Scan for the cell matching the given text and deliver its [x, y] coordinate at center. 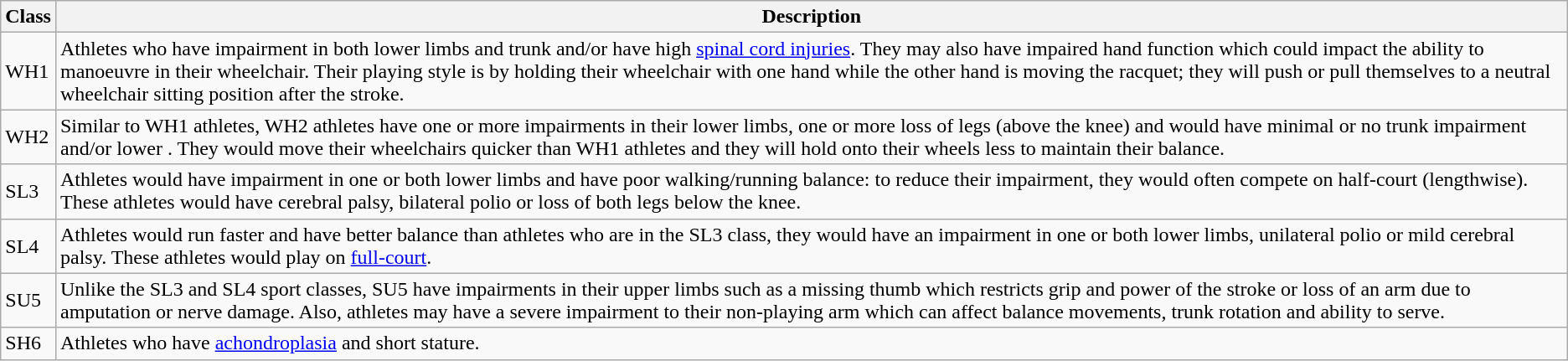
Athletes who have achondroplasia and short stature. [811, 343]
SH6 [28, 343]
Class [28, 17]
WH2 [28, 137]
WH1 [28, 71]
Description [811, 17]
SL3 [28, 191]
SU5 [28, 300]
SL4 [28, 246]
